Return [x, y] of the center of cell containing provided text 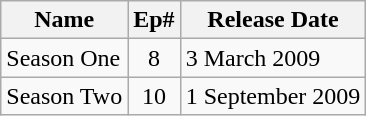
Season Two [64, 96]
Season One [64, 58]
10 [154, 96]
Release Date [273, 20]
3 March 2009 [273, 58]
Ep# [154, 20]
1 September 2009 [273, 96]
8 [154, 58]
Name [64, 20]
